Provide the (X, Y) coordinate of the cell's center where the given text is located.  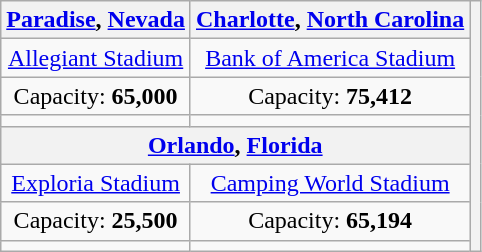
Capacity: 25,500 (96, 221)
Exploria Stadium (96, 183)
Capacity: 65,000 (96, 96)
Orlando, Florida (236, 145)
Camping World Stadium (330, 183)
Charlotte, North Carolina (330, 20)
Capacity: 65,194 (330, 221)
Capacity: 75,412 (330, 96)
Paradise, Nevada (96, 20)
Bank of America Stadium (330, 58)
Allegiant Stadium (96, 58)
